Determine the (X, Y) coordinate at the center of the cell enclosing the given text.  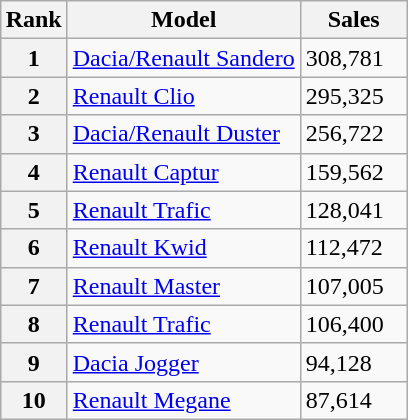
256,722 (354, 134)
Dacia/Renault Duster (184, 134)
308,781 (354, 58)
Renault Megane (184, 400)
128,041 (354, 210)
5 (34, 210)
Dacia/Renault Sandero (184, 58)
4 (34, 172)
106,400 (354, 324)
2 (34, 96)
Sales (354, 20)
9 (34, 362)
6 (34, 248)
295,325 (354, 96)
94,128 (354, 362)
107,005 (354, 286)
Renault Captur (184, 172)
Renault Master (184, 286)
Renault Clio (184, 96)
3 (34, 134)
159,562 (354, 172)
112,472 (354, 248)
Dacia Jogger (184, 362)
7 (34, 286)
8 (34, 324)
10 (34, 400)
Model (184, 20)
87,614 (354, 400)
Rank (34, 20)
Renault Kwid (184, 248)
1 (34, 58)
